Determine the [x, y] coordinate at the center of the cell enclosing the given text.  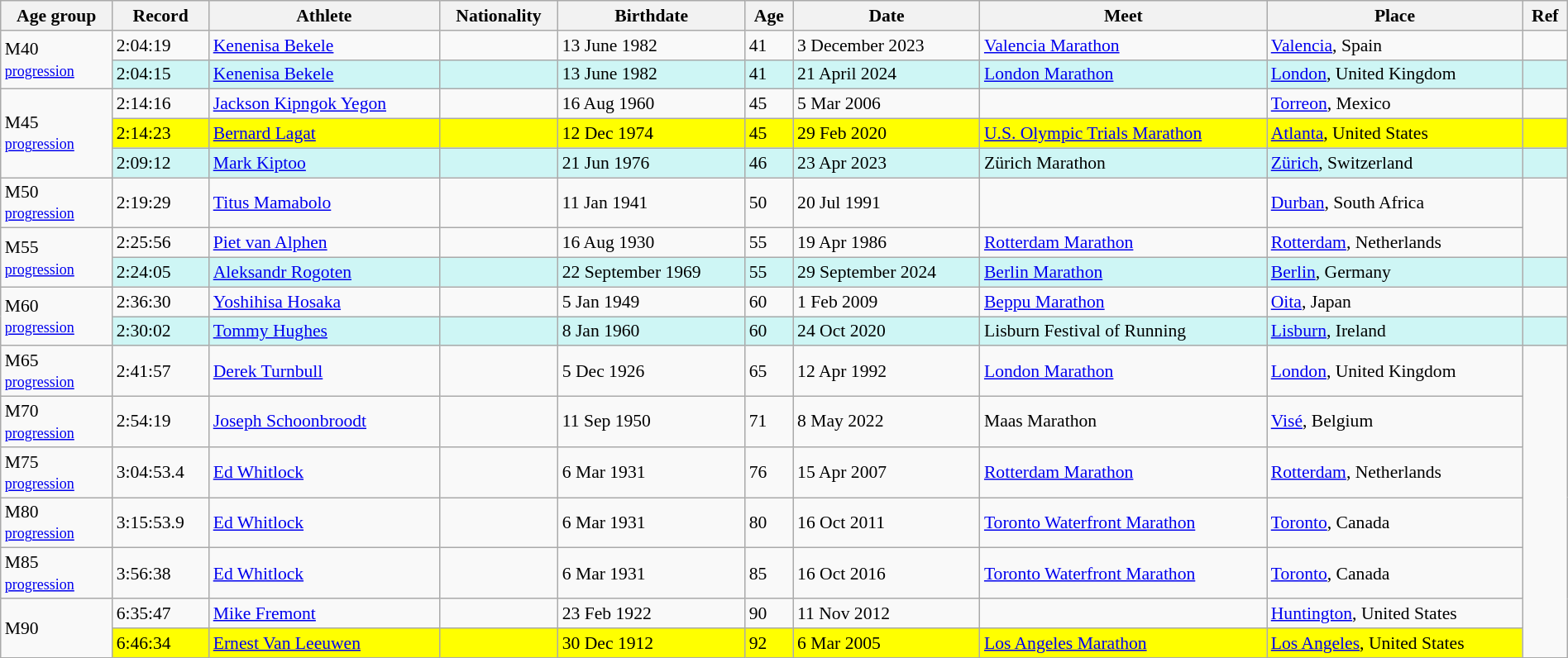
2:14:16 [160, 104]
Ernest Van Leeuwen [324, 643]
Record [160, 16]
30 Dec 1912 [652, 643]
Beppu Marathon [1123, 302]
Atlanta, United States [1395, 134]
Durban, South Africa [1395, 203]
Zürich, Switzerland [1395, 163]
3:15:53.9 [160, 522]
M85progression [56, 574]
Joseph Schoonbroodt [324, 422]
50 [769, 203]
16 Aug 1930 [652, 243]
Ref [1545, 16]
6:46:34 [160, 643]
29 Feb 2020 [887, 134]
M80progression [56, 522]
16 Aug 1960 [652, 104]
Derek Turnbull [324, 372]
22 September 1969 [652, 273]
90 [769, 613]
Valencia, Spain [1395, 45]
2:14:23 [160, 134]
2:09:12 [160, 163]
23 Feb 1922 [652, 613]
Titus Mamabolo [324, 203]
Huntington, United States [1395, 613]
Maas Marathon [1123, 422]
12 Dec 1974 [652, 134]
16 Oct 2016 [887, 574]
Los Angeles, United States [1395, 643]
24 Oct 2020 [887, 331]
Oita, Japan [1395, 302]
2:30:02 [160, 331]
6:35:47 [160, 613]
11 Sep 1950 [652, 422]
Torreon, Mexico [1395, 104]
2:24:05 [160, 273]
1 Feb 2009 [887, 302]
20 Jul 1991 [887, 203]
M50progression [56, 203]
M75progression [56, 473]
Berlin Marathon [1123, 273]
21 Jun 1976 [652, 163]
29 September 2024 [887, 273]
2:19:29 [160, 203]
Lisburn Festival of Running [1123, 331]
23 Apr 2023 [887, 163]
Lisburn, Ireland [1395, 331]
Aleksandr Rogoten [324, 273]
Zürich Marathon [1123, 163]
16 Oct 2011 [887, 522]
5 Mar 2006 [887, 104]
Yoshihisa Hosaka [324, 302]
Birthdate [652, 16]
71 [769, 422]
85 [769, 574]
46 [769, 163]
M70progression [56, 422]
8 Jan 1960 [652, 331]
19 Apr 1986 [887, 243]
11 Nov 2012 [887, 613]
Mark Kiptoo [324, 163]
6 Mar 2005 [887, 643]
3:56:38 [160, 574]
15 Apr 2007 [887, 473]
Place [1395, 16]
11 Jan 1941 [652, 203]
M40progression [56, 60]
3 December 2023 [887, 45]
Athlete [324, 16]
3:04:53.4 [160, 473]
Mike Fremont [324, 613]
2:25:56 [160, 243]
65 [769, 372]
2:41:57 [160, 372]
Meet [1123, 16]
Age group [56, 16]
2:36:30 [160, 302]
Bernard Lagat [324, 134]
Valencia Marathon [1123, 45]
Visé, Belgium [1395, 422]
M55progression [56, 258]
21 April 2024 [887, 74]
Los Angeles Marathon [1123, 643]
76 [769, 473]
M65progression [56, 372]
12 Apr 1992 [887, 372]
M45progression [56, 134]
2:04:15 [160, 74]
8 May 2022 [887, 422]
80 [769, 522]
2:54:19 [160, 422]
M60progression [56, 316]
Berlin, Germany [1395, 273]
Nationality [499, 16]
5 Jan 1949 [652, 302]
Date [887, 16]
2:04:19 [160, 45]
Jackson Kipngok Yegon [324, 104]
92 [769, 643]
Piet van Alphen [324, 243]
Age [769, 16]
5 Dec 1926 [652, 372]
U.S. Olympic Trials Marathon [1123, 134]
Tommy Hughes [324, 331]
M90 [56, 628]
